From the cell containing the given text, extract its center point as [x, y] coordinate. 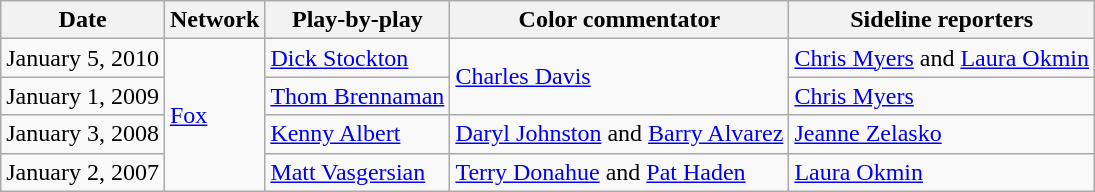
Chris Myers and Laura Okmin [942, 58]
January 2, 2007 [83, 172]
January 5, 2010 [83, 58]
January 1, 2009 [83, 96]
Terry Donahue and Pat Haden [620, 172]
Date [83, 20]
Network [214, 20]
Daryl Johnston and Barry Alvarez [620, 134]
Fox [214, 115]
Color commentator [620, 20]
Matt Vasgersian [358, 172]
Thom Brennaman [358, 96]
Play-by-play [358, 20]
Laura Okmin [942, 172]
Charles Davis [620, 77]
January 3, 2008 [83, 134]
Dick Stockton [358, 58]
Chris Myers [942, 96]
Jeanne Zelasko [942, 134]
Kenny Albert [358, 134]
Sideline reporters [942, 20]
